Detect which cell encompasses the target text, then output its [X, Y] center coordinate. 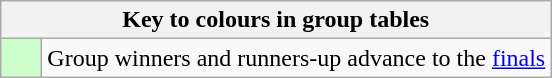
Group winners and runners-up advance to the finals [296, 58]
Key to colours in group tables [276, 20]
